Determine the [x, y] coordinate at the center of the cell enclosing the given text.  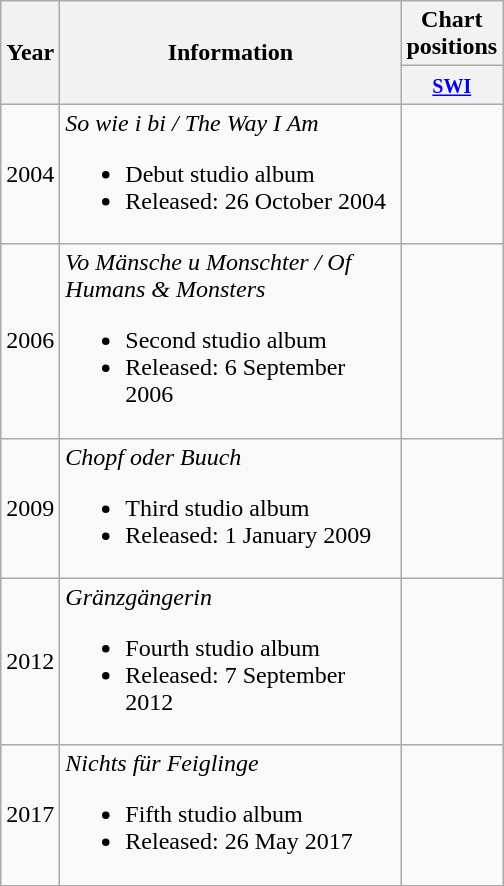
2012 [30, 662]
GränzgängerinFourth studio albumReleased: 7 September 2012 [230, 662]
Year [30, 52]
2009 [30, 508]
2006 [30, 341]
2017 [30, 815]
Chopf oder BuuchThird studio albumReleased: 1 January 2009 [230, 508]
So wie i bi / The Way I AmDebut studio albumReleased: 26 October 2004 [230, 174]
SWI [452, 85]
2004 [30, 174]
Nichts für FeiglingeFifth studio albumReleased: 26 May 2017 [230, 815]
Chart positions [452, 34]
Vo Mänsche u Monschter / Of Humans & MonstersSecond studio albumReleased: 6 September 2006 [230, 341]
Information [230, 52]
